Extract the (x, y) coordinate from the center of the cell holding the provided text.  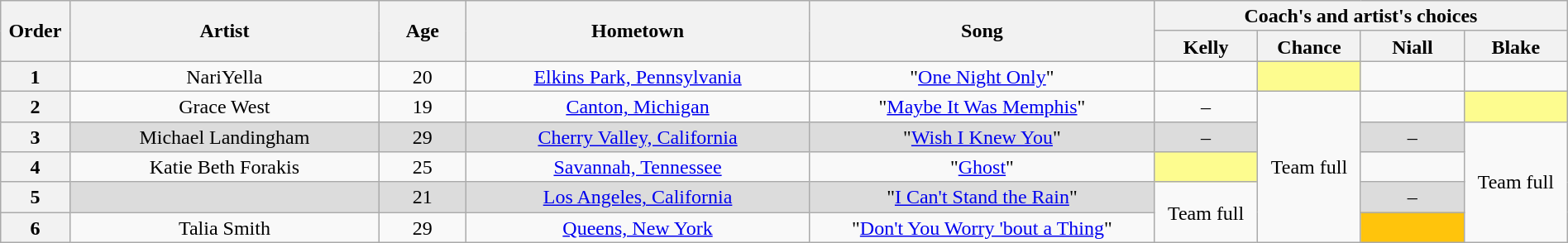
1 (35, 76)
Blake (1515, 46)
Katie Beth Forakis (225, 167)
Cherry Valley, California (638, 137)
4 (35, 167)
Kelly (1206, 46)
Savannah, Tennessee (638, 167)
"I Can't Stand the Rain" (982, 197)
Coach's and artist's choices (1361, 17)
2 (35, 106)
"Wish I Knew You" (982, 137)
Grace West (225, 106)
Los Angeles, California (638, 197)
Hometown (638, 31)
Queens, New York (638, 228)
Niall (1413, 46)
"One Night Only" (982, 76)
Michael Landingham (225, 137)
"Ghost" (982, 167)
21 (423, 197)
Canton, Michigan (638, 106)
5 (35, 197)
Elkins Park, Pennsylvania (638, 76)
Order (35, 31)
"Maybe It Was Memphis" (982, 106)
"Don't You Worry 'bout a Thing" (982, 228)
19 (423, 106)
3 (35, 137)
25 (423, 167)
Artist (225, 31)
Talia Smith (225, 228)
6 (35, 228)
20 (423, 76)
Song (982, 31)
Age (423, 31)
Chance (1310, 46)
NariYella (225, 76)
